Scan for the cell matching the given text and deliver its [x, y] coordinate at center. 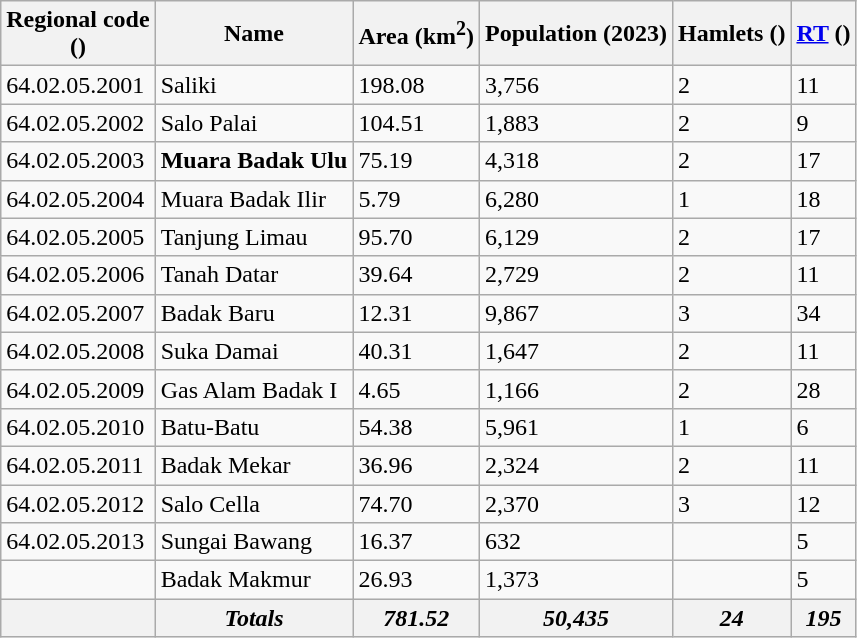
40.31 [416, 351]
Tanah Datar [254, 275]
64.02.05.2007 [78, 313]
2,729 [576, 275]
Salo Palai [254, 123]
4.65 [416, 389]
195 [824, 618]
16.37 [416, 542]
632 [576, 542]
1,373 [576, 580]
1,883 [576, 123]
Gas Alam Badak I [254, 389]
Population (2023) [576, 34]
1,166 [576, 389]
64.02.05.2013 [78, 542]
26.93 [416, 580]
54.38 [416, 427]
2,370 [576, 503]
74.70 [416, 503]
Saliki [254, 85]
Sungai Bawang [254, 542]
Salo Cella [254, 503]
24 [732, 618]
64.02.05.2004 [78, 199]
64.02.05.2008 [78, 351]
Badak Makmur [254, 580]
12 [824, 503]
Muara Badak Ulu [254, 161]
64.02.05.2012 [78, 503]
1,647 [576, 351]
64.02.05.2010 [78, 427]
6,280 [576, 199]
Name [254, 34]
6,129 [576, 237]
36.96 [416, 465]
75.19 [416, 161]
Regional code() [78, 34]
RT () [824, 34]
64.02.05.2005 [78, 237]
Suka Damai [254, 351]
Hamlets () [732, 34]
9 [824, 123]
Batu-Batu [254, 427]
64.02.05.2009 [78, 389]
39.64 [416, 275]
34 [824, 313]
64.02.05.2011 [78, 465]
64.02.05.2006 [78, 275]
6 [824, 427]
Badak Baru [254, 313]
5.79 [416, 199]
18 [824, 199]
9,867 [576, 313]
198.08 [416, 85]
64.02.05.2002 [78, 123]
4,318 [576, 161]
Area (km2) [416, 34]
28 [824, 389]
64.02.05.2001 [78, 85]
64.02.05.2003 [78, 161]
50,435 [576, 618]
12.31 [416, 313]
Muara Badak Ilir [254, 199]
95.70 [416, 237]
2,324 [576, 465]
781.52 [416, 618]
Totals [254, 618]
3,756 [576, 85]
5,961 [576, 427]
104.51 [416, 123]
Tanjung Limau [254, 237]
Badak Mekar [254, 465]
